Locate the cell with the specified text and output its (X, Y) center coordinate. 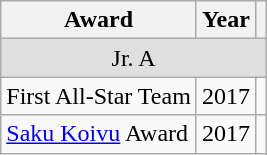
Award (99, 20)
Jr. A (134, 58)
First All-Star Team (99, 96)
Saku Koivu Award (99, 134)
Year (226, 20)
